Provide the (X, Y) coordinate of the cell's center where the given text is located.  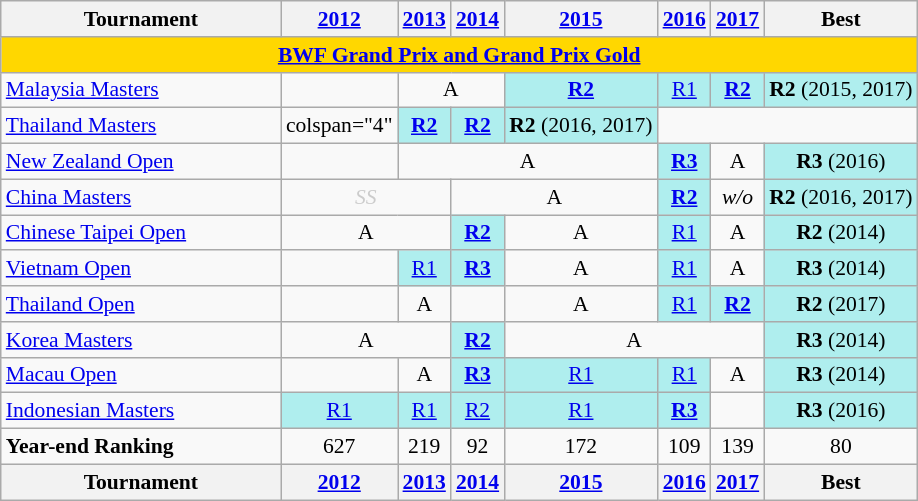
Year-end Ranking (141, 447)
w/o (738, 197)
Macau Open (141, 375)
219 (424, 447)
Chinese Taipei Open (141, 233)
colspan="4" (340, 126)
80 (840, 447)
China Masters (141, 197)
172 (580, 447)
109 (684, 447)
Vietnam Open (141, 269)
R2 (2017) (840, 304)
SS (366, 197)
Indonesian Masters (141, 411)
BWF Grand Prix and Grand Prix Gold (460, 55)
Malaysia Masters (141, 90)
New Zealand Open (141, 162)
Thailand Masters (141, 126)
R2 (2015, 2017) (840, 90)
139 (738, 447)
627 (340, 447)
92 (478, 447)
R2 (2014) (840, 233)
Korea Masters (141, 340)
Thailand Open (141, 304)
